For the text-containing cell, return its midpoint in [X, Y] coordinate format. 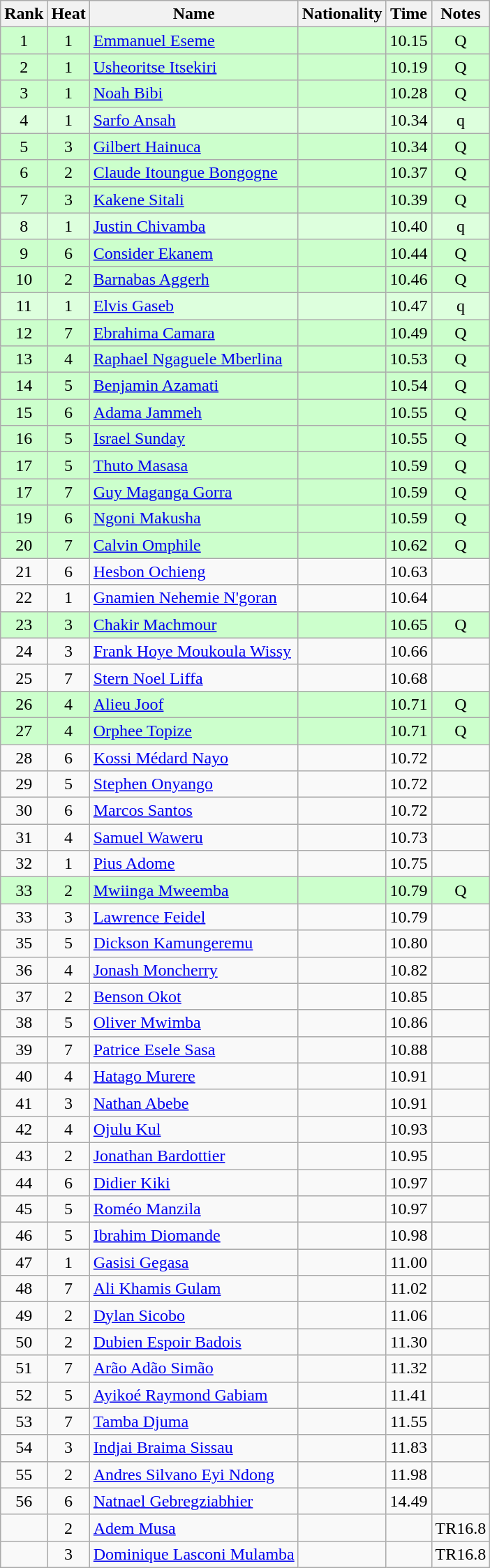
Kossi Médard Nayo [194, 757]
11.41 [409, 1395]
10.85 [409, 996]
11.55 [409, 1421]
11.32 [409, 1368]
Tamba Djuma [194, 1421]
Adem Musa [194, 1528]
28 [24, 757]
11.06 [409, 1315]
Andres Silvano Eyi Ndong [194, 1474]
Sarfo Ansah [194, 120]
32 [24, 864]
15 [24, 412]
27 [24, 731]
Ali Khamis Gulam [194, 1289]
Dominique Lasconi Mulamba [194, 1554]
10.98 [409, 1236]
Dubien Espoir Badois [194, 1342]
41 [24, 1103]
53 [24, 1421]
51 [24, 1368]
10.64 [409, 598]
Israel Sunday [194, 439]
54 [24, 1448]
Samuel Waweru [194, 837]
10.75 [409, 864]
Justin Chivamba [194, 226]
Indjai Braima Sissau [194, 1448]
10.37 [409, 173]
Dylan Sicobo [194, 1315]
10.28 [409, 94]
Name [194, 14]
10.88 [409, 1050]
30 [24, 811]
Jonathan Bardottier [194, 1156]
10.63 [409, 572]
16 [24, 439]
10.86 [409, 1023]
10.19 [409, 67]
37 [24, 996]
Marcos Santos [194, 811]
10.82 [409, 970]
10.73 [409, 837]
Time [409, 14]
10.53 [409, 359]
Oliver Mwimba [194, 1023]
Chakir Machmour [194, 625]
Barnabas Aggerh [194, 279]
12 [24, 333]
Gilbert Hainuca [194, 147]
10.39 [409, 200]
Elvis Gaseb [194, 306]
43 [24, 1156]
Ibrahim Diomande [194, 1236]
Orphee Topize [194, 731]
Noah Bibi [194, 94]
Calvin Omphile [194, 545]
Gnamien Nehemie N'goran [194, 598]
10.93 [409, 1129]
Didier Kiki [194, 1183]
Rank [24, 14]
36 [24, 970]
Consider Ekanem [194, 253]
Ojulu Kul [194, 1129]
48 [24, 1289]
47 [24, 1262]
Hesbon Ochieng [194, 572]
10.46 [409, 279]
29 [24, 784]
11.98 [409, 1474]
22 [24, 598]
Frank Hoye Moukoula Wissy [194, 651]
Ayikoé Raymond Gabiam [194, 1395]
14 [24, 386]
44 [24, 1183]
Kakene Sitali [194, 200]
11.83 [409, 1448]
10.80 [409, 943]
49 [24, 1315]
Jonash Moncherry [194, 970]
11 [24, 306]
Mwiinga Mweemba [194, 890]
Alieu Joof [194, 704]
45 [24, 1209]
Arão Adão Simão [194, 1368]
Stephen Onyango [194, 784]
46 [24, 1236]
21 [24, 572]
11.30 [409, 1342]
Thuto Masasa [194, 465]
10.62 [409, 545]
56 [24, 1501]
Raphael Ngaguele Mberlina [194, 359]
Pius Adome [194, 864]
Dickson Kamungeremu [194, 943]
Emmanuel Eseme [194, 40]
Hatago Murere [194, 1076]
Guy Maganga Gorra [194, 492]
Heat [68, 14]
40 [24, 1076]
Patrice Esele Sasa [194, 1050]
Benjamin Azamati [194, 386]
Ngoni Makusha [194, 518]
39 [24, 1050]
Roméo Manzila [194, 1209]
Nationality [342, 14]
38 [24, 1023]
20 [24, 545]
10.44 [409, 253]
35 [24, 943]
9 [24, 253]
11.02 [409, 1289]
10.65 [409, 625]
Claude Itoungue Bongogne [194, 173]
26 [24, 704]
Natnael Gebregziabhier [194, 1501]
Lawrence Feidel [194, 917]
10.49 [409, 333]
Nathan Abebe [194, 1103]
Usheoritse Itsekiri [194, 67]
14.49 [409, 1501]
10.54 [409, 386]
Gasisi Gegasa [194, 1262]
55 [24, 1474]
52 [24, 1395]
25 [24, 678]
19 [24, 518]
8 [24, 226]
50 [24, 1342]
10.66 [409, 651]
Benson Okot [194, 996]
10.40 [409, 226]
42 [24, 1129]
10 [24, 279]
13 [24, 359]
Ebrahima Camara [194, 333]
10.15 [409, 40]
Stern Noel Liffa [194, 678]
Notes [461, 14]
31 [24, 837]
11.00 [409, 1262]
24 [24, 651]
10.95 [409, 1156]
23 [24, 625]
Adama Jammeh [194, 412]
10.68 [409, 678]
10.47 [409, 306]
